Determine the (X, Y) coordinate at the center of the cell enclosing the given text.  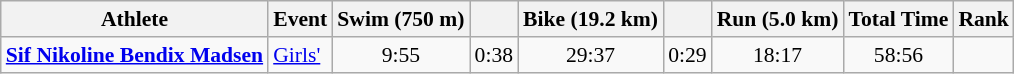
Girls' (300, 55)
0:29 (688, 55)
18:17 (778, 55)
29:37 (590, 55)
Run (5.0 km) (778, 19)
Total Time (898, 19)
Athlete (134, 19)
0:38 (494, 55)
Sif Nikoline Bendix Madsen (134, 55)
Bike (19.2 km) (590, 19)
Event (300, 19)
9:55 (400, 55)
Swim (750 m) (400, 19)
58:56 (898, 55)
Rank (984, 19)
